Pinpoint the cell where the given text exists, returning its (x, y) midpoint coordinate. 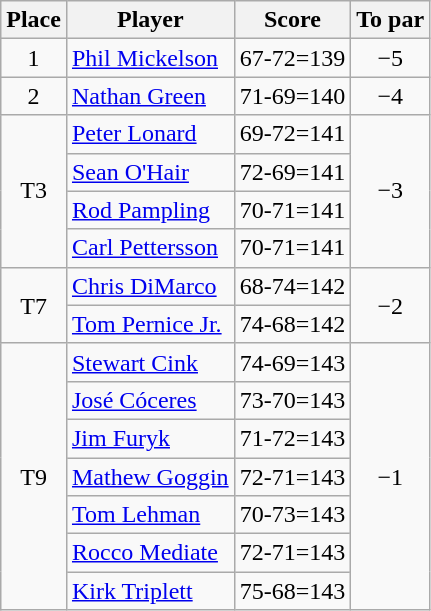
2 (34, 96)
69-72=141 (292, 134)
T3 (34, 191)
Phil Mickelson (150, 58)
Sean O'Hair (150, 172)
Mathew Goggin (150, 477)
Carl Pettersson (150, 248)
T9 (34, 476)
74-68=142 (292, 324)
68-74=142 (292, 286)
67-72=139 (292, 58)
−5 (390, 58)
74-69=143 (292, 362)
1 (34, 58)
Player (150, 20)
71-69=140 (292, 96)
−1 (390, 476)
T7 (34, 305)
70-73=143 (292, 515)
Rocco Mediate (150, 553)
Kirk Triplett (150, 591)
−4 (390, 96)
Jim Furyk (150, 438)
Score (292, 20)
Stewart Cink (150, 362)
−3 (390, 191)
−2 (390, 305)
Chris DiMarco (150, 286)
Tom Pernice Jr. (150, 324)
75-68=143 (292, 591)
Tom Lehman (150, 515)
José Cóceres (150, 400)
72-69=141 (292, 172)
Place (34, 20)
Peter Lonard (150, 134)
73-70=143 (292, 400)
Rod Pampling (150, 210)
Nathan Green (150, 96)
71-72=143 (292, 438)
To par (390, 20)
